From the cell containing the given text, extract its center point as (X, Y) coordinate. 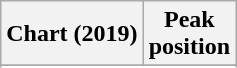
Chart (2019) (72, 34)
Peakposition (189, 34)
